Find where the given text appears and provide that cell's center as (X, Y) coordinate. 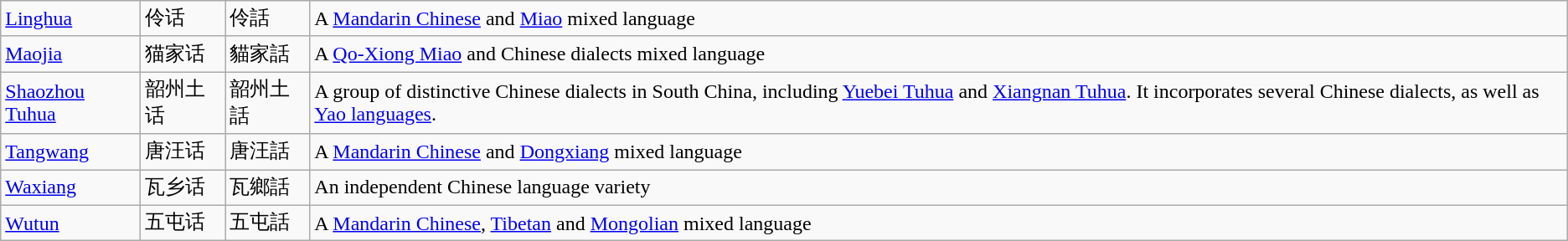
猫家话 (183, 54)
韶州土話 (268, 103)
五屯话 (183, 223)
A Mandarin Chinese and Miao mixed language (938, 18)
瓦乡话 (183, 187)
五屯話 (268, 223)
A Mandarin Chinese and Dongxiang mixed language (938, 152)
Wutun (70, 223)
Maojia (70, 54)
韶州土话 (183, 103)
Waxiang (70, 187)
A Qo-Xiong Miao and Chinese dialects mixed language (938, 54)
伶话 (183, 18)
An independent Chinese language variety (938, 187)
Shaozhou Tuhua (70, 103)
Linghua (70, 18)
貓家話 (268, 54)
伶話 (268, 18)
A Mandarin Chinese, Tibetan and Mongolian mixed language (938, 223)
唐汪話 (268, 152)
Tangwang (70, 152)
唐汪话 (183, 152)
瓦鄉話 (268, 187)
